For the text-containing cell, return its midpoint in [X, Y] coordinate format. 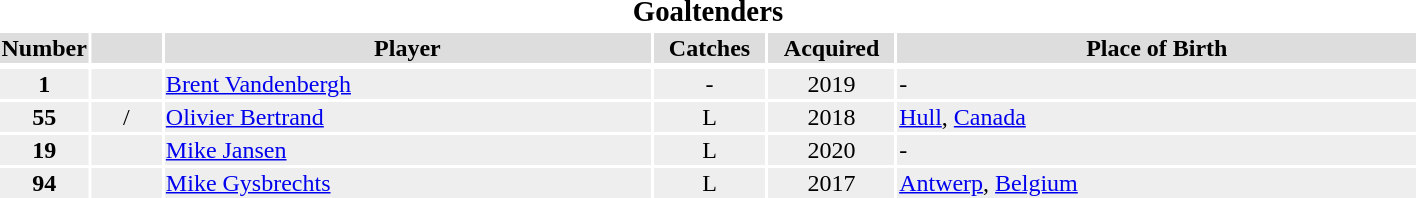
2019 [832, 84]
Mike Jansen [407, 150]
Player [407, 48]
Number [44, 48]
94 [44, 183]
55 [44, 117]
2018 [832, 117]
2017 [832, 183]
1 [44, 84]
19 [44, 150]
2020 [832, 150]
/ [126, 117]
Catches [709, 48]
Place of Birth [1157, 48]
Hull, Canada [1157, 117]
Brent Vandenbergh [407, 84]
Mike Gysbrechts [407, 183]
Antwerp, Belgium [1157, 183]
Acquired [832, 48]
Olivier Bertrand [407, 117]
